Pinpoint the cell where the given text exists, returning its [X, Y] midpoint coordinate. 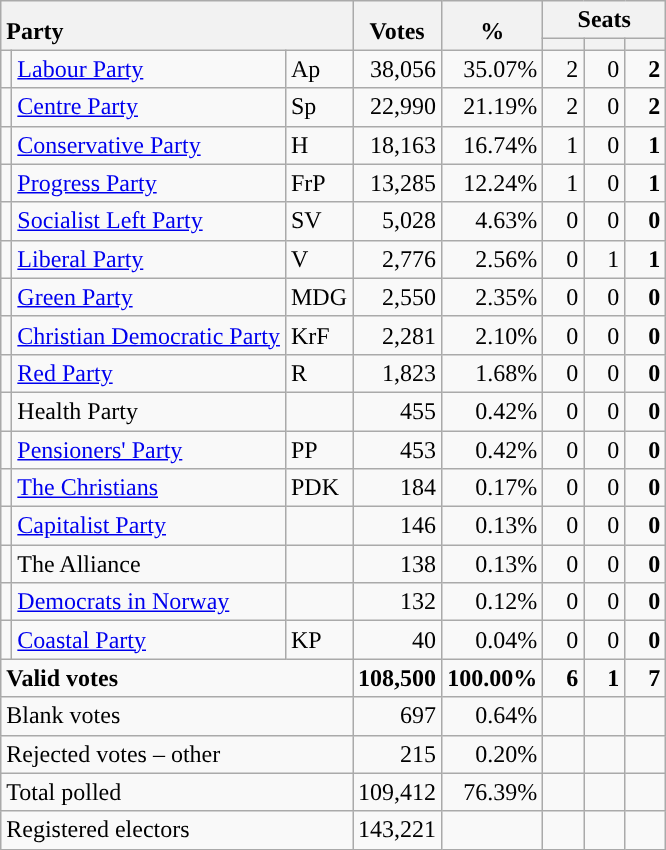
38,056 [398, 69]
PP [318, 449]
Conservative Party [149, 145]
4.63% [492, 221]
18,163 [398, 145]
Socialist Left Party [149, 221]
2.56% [492, 259]
Health Party [149, 411]
Party [177, 26]
% [492, 26]
V [318, 259]
Valid votes [177, 678]
108,500 [398, 678]
184 [398, 488]
22,990 [398, 107]
Total polled [177, 792]
138 [398, 564]
Seats [604, 20]
0.12% [492, 602]
453 [398, 449]
Progress Party [149, 183]
2,550 [398, 297]
2,281 [398, 335]
R [318, 373]
132 [398, 602]
35.07% [492, 69]
76.39% [492, 792]
The Alliance [149, 564]
Blank votes [177, 716]
Capitalist Party [149, 526]
Coastal Party [149, 640]
The Christians [149, 488]
100.00% [492, 678]
KP [318, 640]
109,412 [398, 792]
0.64% [492, 716]
Green Party [149, 297]
SV [318, 221]
5,028 [398, 221]
Labour Party [149, 69]
7 [646, 678]
697 [398, 716]
2,776 [398, 259]
2.35% [492, 297]
0.04% [492, 640]
1.68% [492, 373]
1,823 [398, 373]
21.19% [492, 107]
12.24% [492, 183]
143,221 [398, 830]
MDG [318, 297]
215 [398, 754]
FrP [318, 183]
Christian Democratic Party [149, 335]
Rejected votes – other [177, 754]
Pensioners' Party [149, 449]
455 [398, 411]
13,285 [398, 183]
Red Party [149, 373]
0.17% [492, 488]
Votes [398, 26]
Sp [318, 107]
Registered electors [177, 830]
40 [398, 640]
H [318, 145]
2.10% [492, 335]
146 [398, 526]
Ap [318, 69]
6 [564, 678]
Liberal Party [149, 259]
Democrats in Norway [149, 602]
Centre Party [149, 107]
KrF [318, 335]
0.20% [492, 754]
PDK [318, 488]
16.74% [492, 145]
